Search for the cell housing the specified text and yield its [X, Y] center coordinate. 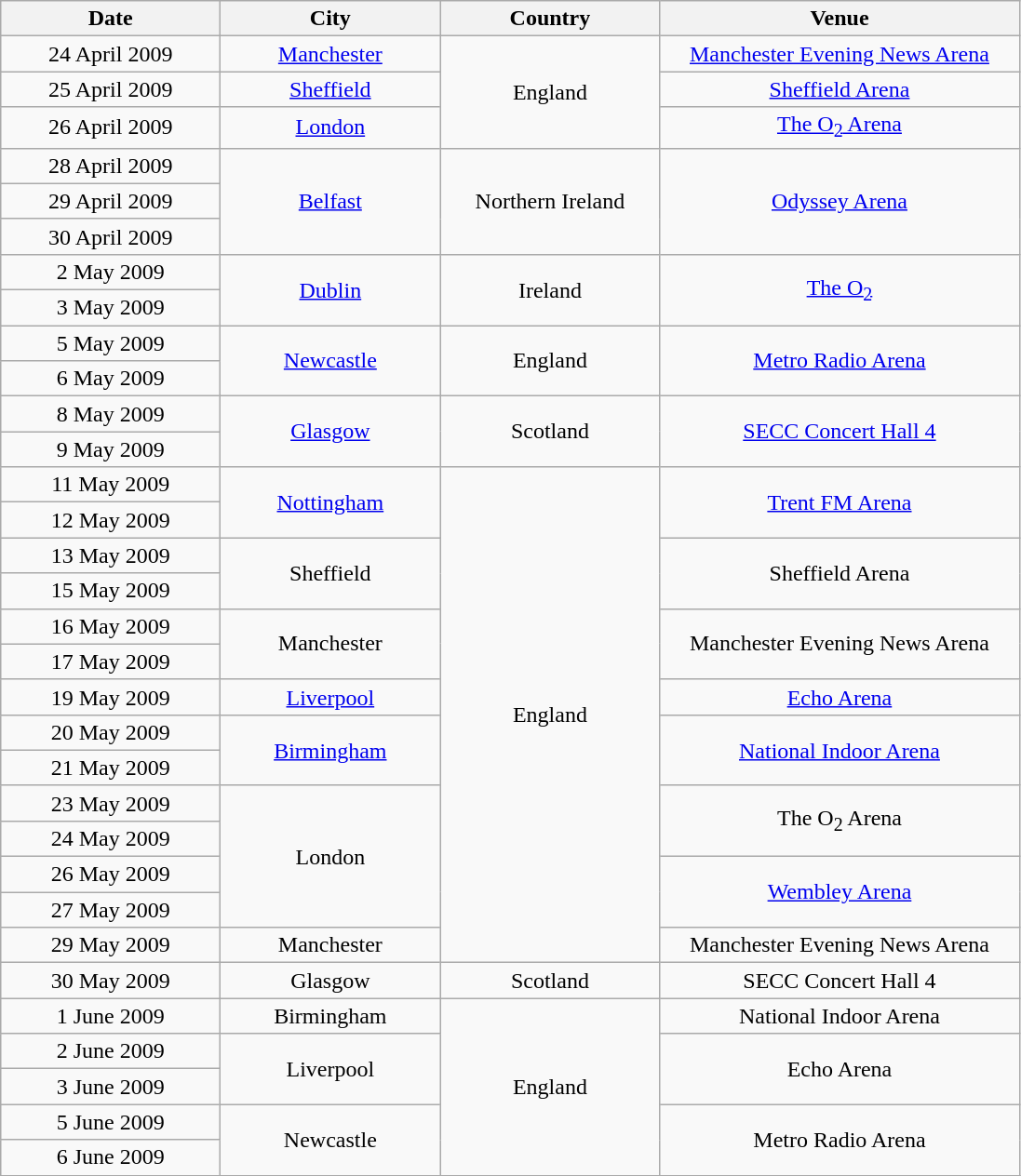
20 May 2009 [111, 732]
26 May 2009 [111, 875]
24 May 2009 [111, 838]
13 May 2009 [111, 555]
3 June 2009 [111, 1087]
Ireland [550, 289]
26 April 2009 [111, 127]
Country [550, 19]
15 May 2009 [111, 591]
8 May 2009 [111, 414]
9 May 2009 [111, 449]
Dublin [330, 289]
30 April 2009 [111, 236]
Venue [840, 19]
Wembley Arena [840, 892]
17 May 2009 [111, 661]
6 May 2009 [111, 379]
16 May 2009 [111, 626]
23 May 2009 [111, 803]
Odyssey Arena [840, 201]
29 May 2009 [111, 945]
City [330, 19]
29 April 2009 [111, 201]
5 June 2009 [111, 1122]
Trent FM Arena [840, 502]
6 June 2009 [111, 1157]
21 May 2009 [111, 768]
25 April 2009 [111, 89]
3 May 2009 [111, 308]
Nottingham [330, 502]
The O2 [840, 289]
12 May 2009 [111, 520]
27 May 2009 [111, 910]
30 May 2009 [111, 981]
2 May 2009 [111, 272]
Belfast [330, 201]
28 April 2009 [111, 166]
5 May 2009 [111, 343]
24 April 2009 [111, 54]
Date [111, 19]
11 May 2009 [111, 485]
Northern Ireland [550, 201]
1 June 2009 [111, 1016]
2 June 2009 [111, 1051]
19 May 2009 [111, 697]
